Detect which cell encompasses the target text, then output its (X, Y) center coordinate. 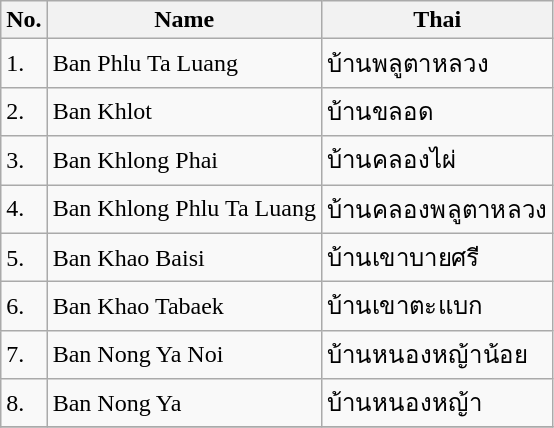
6. (24, 306)
8. (24, 404)
2. (24, 112)
4. (24, 208)
Ban Khlot (184, 112)
Ban Nong Ya (184, 404)
บ้านคลองไผ่ (437, 160)
7. (24, 354)
Ban Khao Baisi (184, 258)
No. (24, 20)
บ้านขลอด (437, 112)
Ban Khao Tabaek (184, 306)
Ban Khlong Phlu Ta Luang (184, 208)
บ้านหนองหญ้าน้อย (437, 354)
บ้านเขาบายศรี (437, 258)
Name (184, 20)
บ้านเขาตะแบก (437, 306)
บ้านหนองหญ้า (437, 404)
5. (24, 258)
Ban Phlu Ta Luang (184, 64)
Thai (437, 20)
3. (24, 160)
บ้านพลูตาหลวง (437, 64)
บ้านคลองพลูตาหลวง (437, 208)
Ban Khlong Phai (184, 160)
Ban Nong Ya Noi (184, 354)
1. (24, 64)
